Identify which cell holds the provided text, then report its (X, Y) central coordinate. 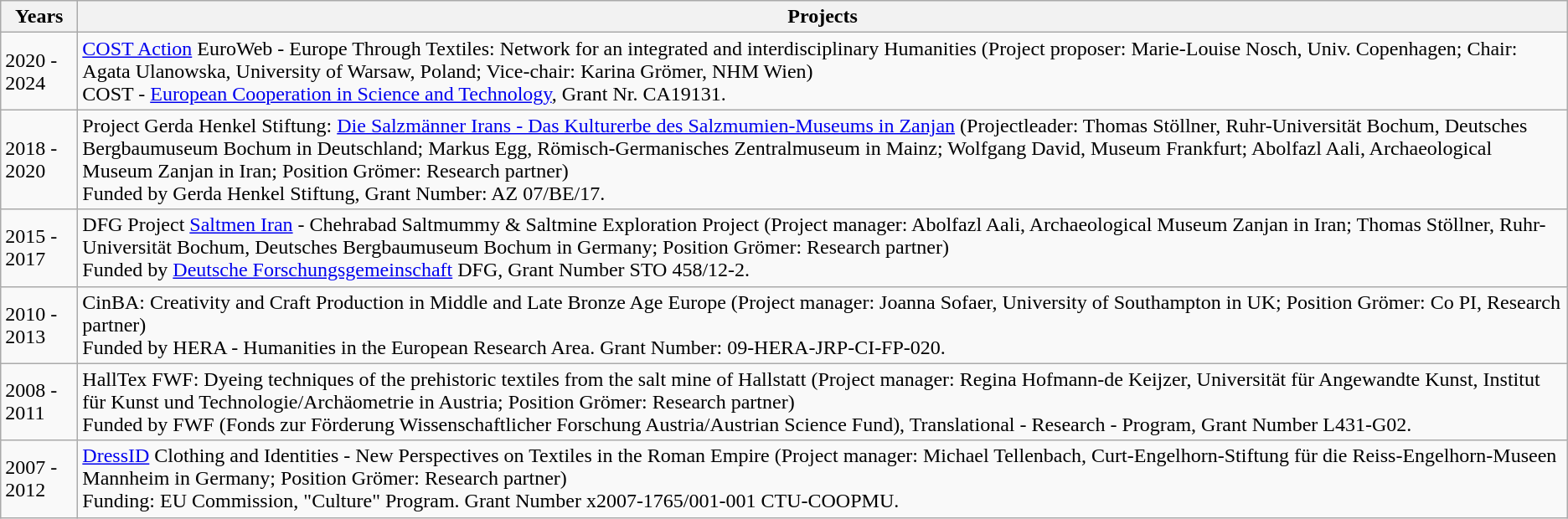
2008 - 2011 (39, 402)
Projects (823, 17)
2015 - 2017 (39, 248)
2018 - 2020 (39, 159)
2007 - 2012 (39, 479)
2020 - 2024 (39, 71)
Years (39, 17)
2010 - 2013 (39, 325)
